Determine the [X, Y] coordinate at the center of the cell enclosing the given text.  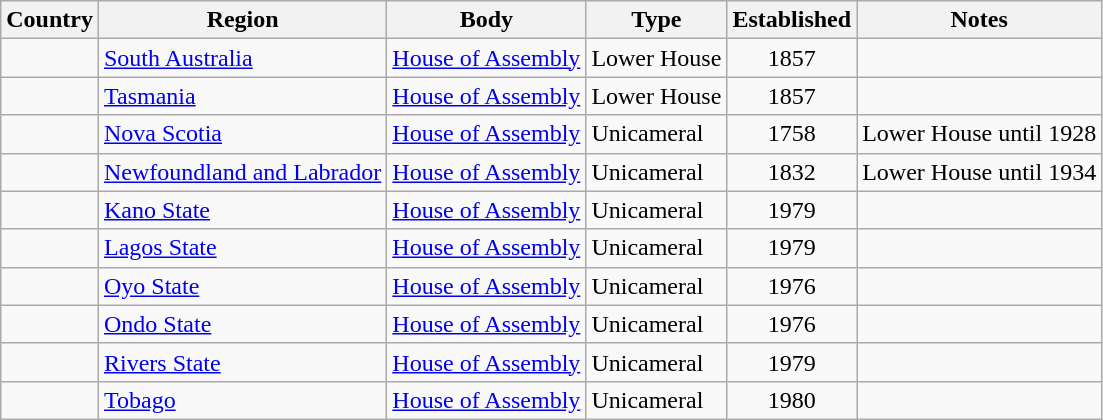
Newfoundland and Labrador [242, 172]
1758 [792, 134]
Country [50, 20]
1980 [792, 400]
Established [792, 20]
Oyo State [242, 286]
Region [242, 20]
Tasmania [242, 96]
Lower House until 1928 [980, 134]
Lower House until 1934 [980, 172]
Nova Scotia [242, 134]
Rivers State [242, 362]
South Australia [242, 58]
Lagos State [242, 248]
Tobago [242, 400]
Ondo State [242, 324]
Body [486, 20]
1832 [792, 172]
Notes [980, 20]
Kano State [242, 210]
Type [656, 20]
